Output the (X, Y) coordinate of the center of the cell containing the given text.  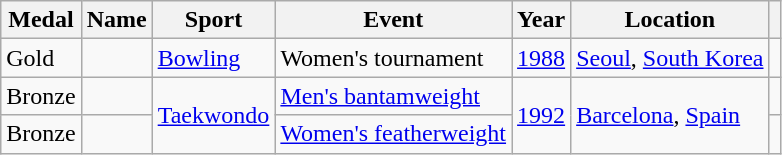
Bowling (214, 58)
Event (394, 20)
Barcelona, Spain (670, 115)
Name (116, 20)
Gold (41, 58)
Sport (214, 20)
Seoul, South Korea (670, 58)
Men's bantamweight (394, 96)
Women's tournament (394, 58)
1988 (542, 58)
Year (542, 20)
1992 (542, 115)
Medal (41, 20)
Taekwondo (214, 115)
Location (670, 20)
Women's featherweight (394, 134)
